Output the (x, y) coordinate of the center of the cell containing the given text.  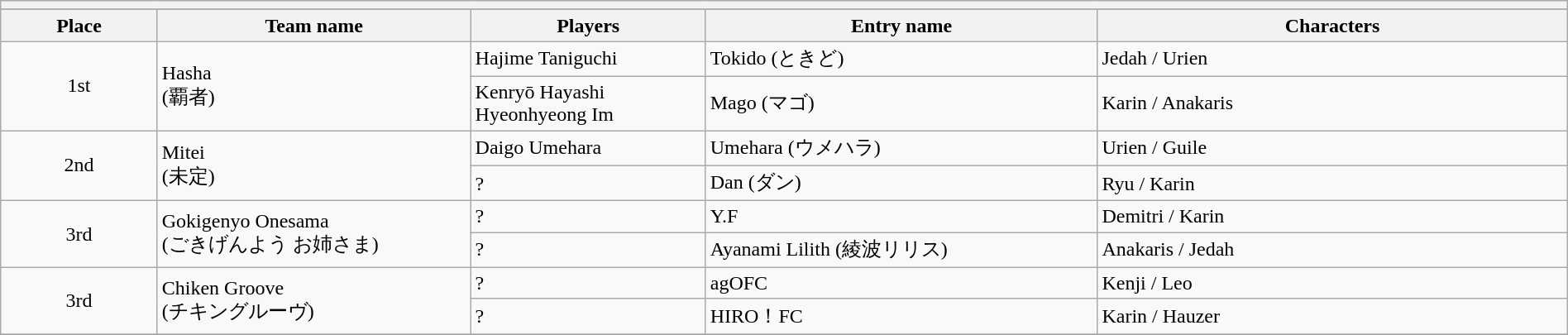
Urien / Guile (1332, 149)
Team name (314, 26)
Hajime Taniguchi (588, 60)
Ryu / Karin (1332, 184)
Place (79, 26)
Karin / Anakaris (1332, 103)
Umehara (ウメハラ) (901, 149)
Characters (1332, 26)
Players (588, 26)
Entry name (901, 26)
Kenryō HayashiHyeonhyeong Im (588, 103)
Daigo Umehara (588, 149)
Mitei(未定) (314, 165)
2nd (79, 165)
Demitri / Karin (1332, 217)
Mago (マゴ) (901, 103)
Karin / Hauzer (1332, 316)
Tokido (ときど) (901, 60)
agOFC (901, 283)
1st (79, 86)
Y.F (901, 217)
Gokigenyo Onesama(ごきげんよう お姉さま) (314, 235)
Hasha(覇者) (314, 86)
Jedah / Urien (1332, 60)
Chiken Groove(チキングルーヴ) (314, 301)
Anakaris / Jedah (1332, 250)
HIRO！FC (901, 316)
Kenji / Leo (1332, 283)
Dan (ダン) (901, 184)
Ayanami Lilith (綾波リリス) (901, 250)
